Identify which cell holds the provided text, then report its [x, y] central coordinate. 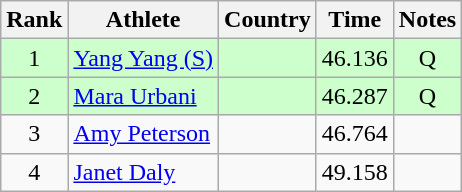
Amy Peterson [144, 134]
46.287 [354, 96]
Notes [427, 20]
3 [34, 134]
Mara Urbani [144, 96]
4 [34, 172]
Yang Yang (S) [144, 58]
1 [34, 58]
Country [268, 20]
46.764 [354, 134]
46.136 [354, 58]
Janet Daly [144, 172]
Rank [34, 20]
Athlete [144, 20]
Time [354, 20]
2 [34, 96]
49.158 [354, 172]
